Extract the [x, y] coordinate from the center of the cell holding the provided text.  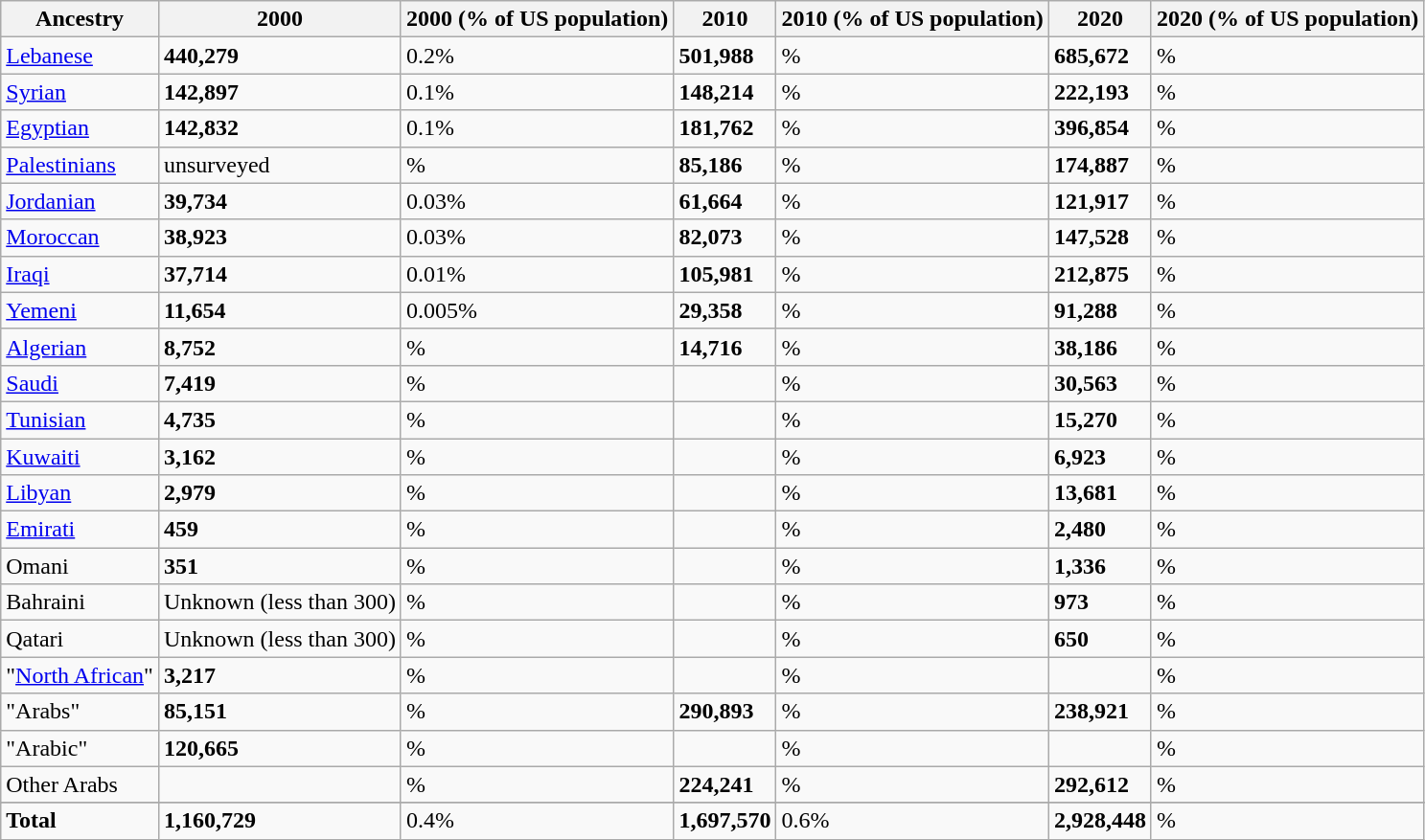
2010 (% of US population) [912, 19]
290,893 [724, 712]
0.4% [537, 821]
61,664 [724, 201]
Omani [80, 566]
Algerian [80, 347]
142,832 [280, 128]
8,752 [280, 347]
2000 [280, 19]
Emirati [80, 530]
Palestinians [80, 165]
501,988 [724, 56]
2000 (% of US population) [537, 19]
4,735 [280, 420]
Kuwaiti [80, 457]
Saudi [80, 383]
2,480 [1100, 530]
91,288 [1100, 310]
6,923 [1100, 457]
0.01% [537, 274]
3,217 [280, 675]
11,654 [280, 310]
14,716 [724, 347]
2020 (% of US population) [1287, 19]
Other Arabs [80, 784]
29,358 [724, 310]
973 [1100, 602]
85,186 [724, 165]
2,928,448 [1100, 821]
7,419 [280, 383]
Libyan [80, 493]
39,734 [280, 201]
unsurveyed [280, 165]
Bahraini [80, 602]
Ancestry [80, 19]
Egyptian [80, 128]
"North African" [80, 675]
148,214 [724, 92]
82,073 [724, 238]
Tunisian [80, 420]
1,160,729 [280, 821]
212,875 [1100, 274]
224,241 [724, 784]
142,897 [280, 92]
2010 [724, 19]
Qatari [80, 639]
30,563 [1100, 383]
351 [280, 566]
Yemeni [80, 310]
Lebanese [80, 56]
120,665 [280, 748]
238,921 [1100, 712]
121,917 [1100, 201]
685,672 [1100, 56]
Total [80, 821]
174,887 [1100, 165]
0.2% [537, 56]
1,697,570 [724, 821]
Moroccan [80, 238]
0.6% [912, 821]
459 [280, 530]
Jordanian [80, 201]
Iraqi [80, 274]
38,923 [280, 238]
147,528 [1100, 238]
2020 [1100, 19]
13,681 [1100, 493]
181,762 [724, 128]
"Arabic" [80, 748]
85,151 [280, 712]
105,981 [724, 274]
650 [1100, 639]
1,336 [1100, 566]
3,162 [280, 457]
38,186 [1100, 347]
440,279 [280, 56]
2,979 [280, 493]
396,854 [1100, 128]
292,612 [1100, 784]
Syrian [80, 92]
0.005% [537, 310]
15,270 [1100, 420]
222,193 [1100, 92]
37,714 [280, 274]
"Arabs" [80, 712]
